Identify which cell holds the provided text, then report its [x, y] central coordinate. 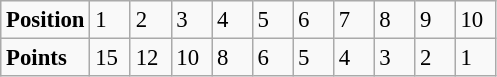
7 [354, 20]
12 [150, 58]
Position [46, 20]
Points [46, 58]
9 [436, 20]
15 [110, 58]
